Output the [X, Y] coordinate of the center of the cell containing the given text.  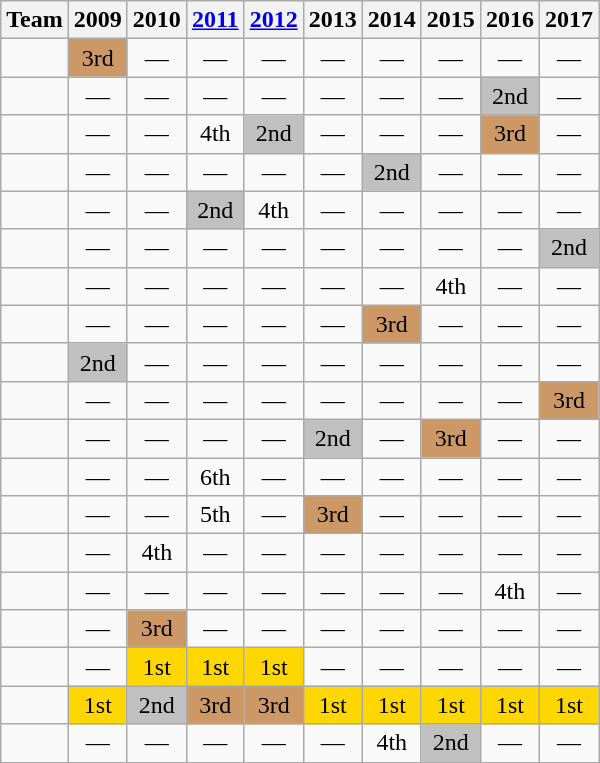
2012 [274, 20]
2011 [215, 20]
2017 [568, 20]
2016 [510, 20]
2013 [332, 20]
2009 [98, 20]
2010 [156, 20]
6th [215, 477]
2015 [450, 20]
Team [35, 20]
5th [215, 515]
2014 [392, 20]
